Search for the cell housing the specified text and yield its [X, Y] center coordinate. 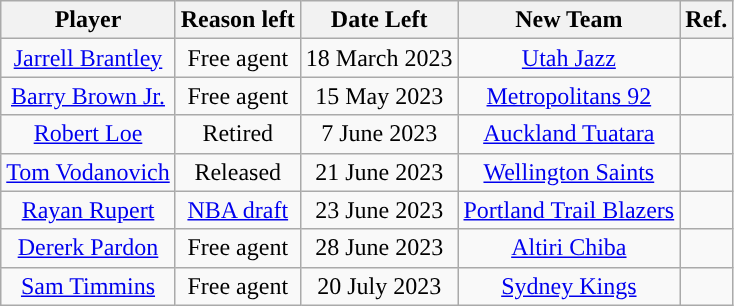
Retired [238, 134]
Sam Timmins [88, 286]
21 June 2023 [379, 172]
Robert Loe [88, 134]
Auckland Tuatara [569, 134]
15 May 2023 [379, 96]
Date Left [379, 20]
23 June 2023 [379, 210]
Portland Trail Blazers [569, 210]
18 March 2023 [379, 58]
Altiri Chiba [569, 248]
Dererk Pardon [88, 248]
Tom Vodanovich [88, 172]
28 June 2023 [379, 248]
Metropolitans 92 [569, 96]
Wellington Saints [569, 172]
Jarrell Brantley [88, 58]
Rayan Rupert [88, 210]
Utah Jazz [569, 58]
Reason left [238, 20]
Sydney Kings [569, 286]
7 June 2023 [379, 134]
New Team [569, 20]
NBA draft [238, 210]
Player [88, 20]
Released [238, 172]
20 July 2023 [379, 286]
Ref. [706, 20]
Barry Brown Jr. [88, 96]
